Locate the cell with the specified text and output its [X, Y] center coordinate. 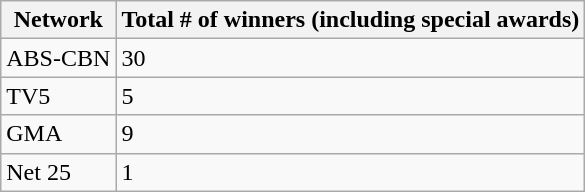
TV5 [58, 96]
30 [350, 58]
1 [350, 172]
Total # of winners (including special awards) [350, 20]
GMA [58, 134]
Network [58, 20]
Net 25 [58, 172]
ABS-CBN [58, 58]
9 [350, 134]
5 [350, 96]
